Determine the [X, Y] coordinate at the center of the cell enclosing the given text.  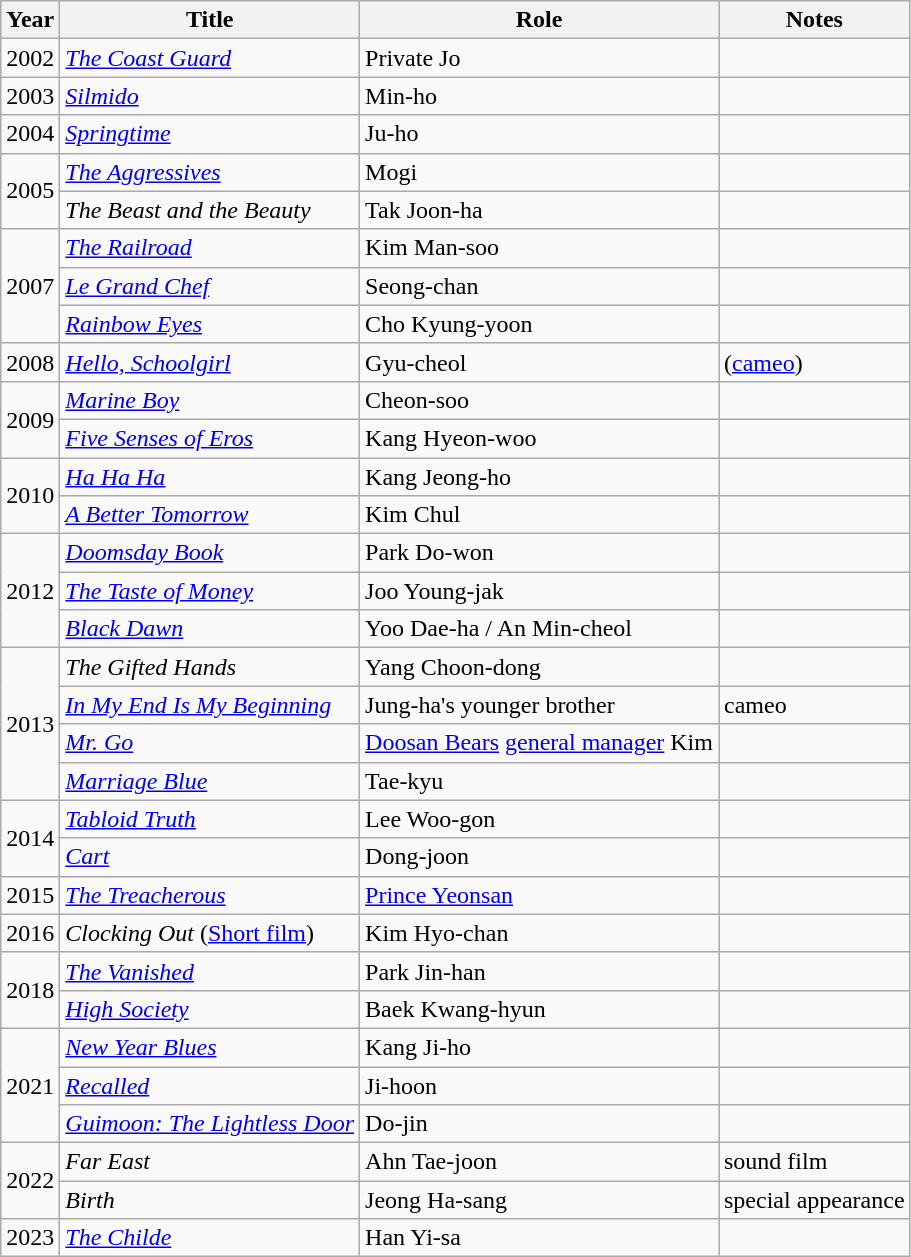
The Railroad [210, 248]
Year [30, 20]
2004 [30, 134]
Silmido [210, 96]
Springtime [210, 134]
2010 [30, 496]
Jung-ha's younger brother [540, 705]
cameo [814, 705]
2014 [30, 838]
Ju-ho [540, 134]
The Gifted Hands [210, 667]
Prince Yeonsan [540, 895]
The Taste of Money [210, 591]
Kim Hyo-chan [540, 933]
New Year Blues [210, 1047]
Seong-chan [540, 286]
Le Grand Chef [210, 286]
2009 [30, 419]
Joo Young-jak [540, 591]
Tak Joon-ha [540, 210]
Kang Jeong-ho [540, 477]
Dong-joon [540, 857]
2013 [30, 724]
Marriage Blue [210, 781]
Kang Hyeon-woo [540, 438]
Park Jin-han [540, 971]
special appearance [814, 1200]
2023 [30, 1238]
2008 [30, 362]
Gyu-cheol [540, 362]
Jeong Ha-sang [540, 1200]
2018 [30, 990]
Ahn Tae-joon [540, 1162]
Tabloid Truth [210, 819]
Park Do-won [540, 553]
The Aggressives [210, 172]
Cheon-soo [540, 400]
Rainbow Eyes [210, 324]
Yang Choon-dong [540, 667]
Kim Man-soo [540, 248]
Birth [210, 1200]
2005 [30, 191]
2015 [30, 895]
(cameo) [814, 362]
Kang Ji-ho [540, 1047]
In My End Is My Beginning [210, 705]
Kim Chul [540, 515]
Do-jin [540, 1124]
Marine Boy [210, 400]
Min-ho [540, 96]
Cart [210, 857]
The Childe [210, 1238]
The Beast and the Beauty [210, 210]
Yoo Dae-ha / An Min-cheol [540, 629]
Han Yi-sa [540, 1238]
The Vanished [210, 971]
2003 [30, 96]
2007 [30, 286]
Five Senses of Eros [210, 438]
2016 [30, 933]
Lee Woo-gon [540, 819]
Private Jo [540, 58]
2012 [30, 591]
Baek Kwang-hyun [540, 1009]
2022 [30, 1181]
Doosan Bears general manager Kim [540, 743]
Cho Kyung-yoon [540, 324]
The Coast Guard [210, 58]
2021 [30, 1085]
Mr. Go [210, 743]
Recalled [210, 1085]
Title [210, 20]
Ji-hoon [540, 1085]
Ha Ha Ha [210, 477]
Hello, Schoolgirl [210, 362]
Far East [210, 1162]
High Society [210, 1009]
sound film [814, 1162]
Doomsday Book [210, 553]
Mogi [540, 172]
Role [540, 20]
Clocking Out (Short film) [210, 933]
2002 [30, 58]
Tae-kyu [540, 781]
Black Dawn [210, 629]
The Treacherous [210, 895]
Notes [814, 20]
Guimoon: The Lightless Door [210, 1124]
A Better Tomorrow [210, 515]
